Return the (x, y) coordinate for the center point of the cell that contains the specified text.  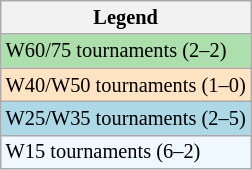
W15 tournaments (6–2) (126, 152)
W60/75 tournaments (2–2) (126, 51)
W40/W50 tournaments (1–0) (126, 85)
W25/W35 tournaments (2–5) (126, 118)
Legend (126, 17)
